Return (x, y) of the center of cell containing provided text 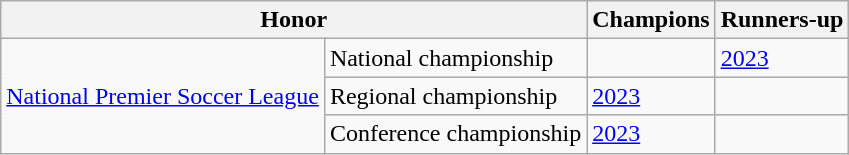
Regional championship (455, 96)
Champions (651, 20)
National championship (455, 58)
Conference championship (455, 134)
Runners-up (782, 20)
Honor (294, 20)
National Premier Soccer League (163, 96)
